From the cell containing the given text, extract its center point as (x, y) coordinate. 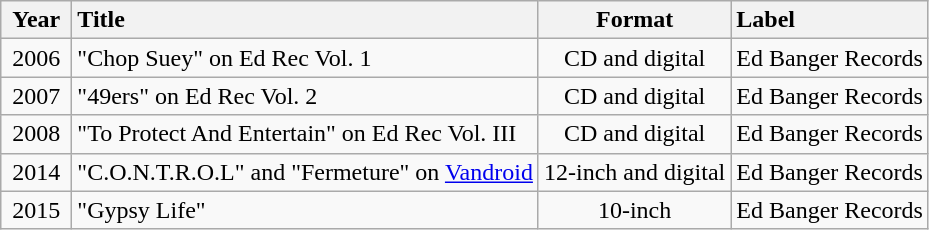
"49ers" on Ed Rec Vol. 2 (306, 96)
Format (634, 20)
2008 (36, 134)
2015 (36, 210)
"To Protect And Entertain" on Ed Rec Vol. III (306, 134)
Label (830, 20)
2007 (36, 96)
Title (306, 20)
Year (36, 20)
"C.O.N.T.R.O.L" and "Fermeture" on Vandroid (306, 172)
"Gypsy Life" (306, 210)
2006 (36, 58)
10-inch (634, 210)
2014 (36, 172)
"Chop Suey" on Ed Rec Vol. 1 (306, 58)
12-inch and digital (634, 172)
